Locate the cell with the specified text and output its [x, y] center coordinate. 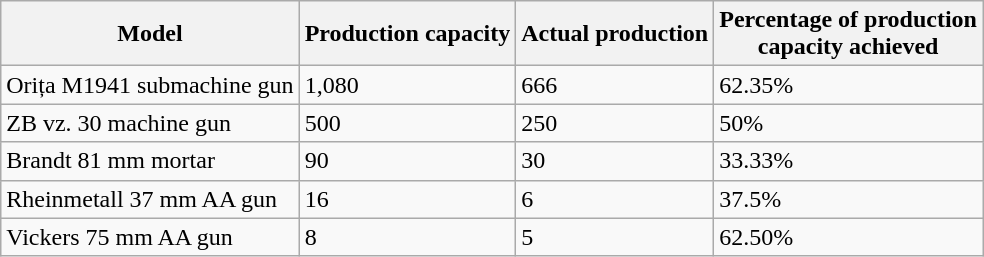
Orița M1941 submachine gun [150, 85]
Vickers 75 mm AA gun [150, 237]
6 [615, 199]
62.35% [848, 85]
16 [408, 199]
Model [150, 34]
8 [408, 237]
33.33% [848, 161]
5 [615, 237]
Production capacity [408, 34]
30 [615, 161]
50% [848, 123]
Rheinmetall 37 mm AA gun [150, 199]
500 [408, 123]
37.5% [848, 199]
250 [615, 123]
1,080 [408, 85]
ZB vz. 30 machine gun [150, 123]
62.50% [848, 237]
90 [408, 161]
Actual production [615, 34]
666 [615, 85]
Percentage of productioncapacity achieved [848, 34]
Brandt 81 mm mortar [150, 161]
